Extract the (x, y) coordinate from the center of the cell holding the provided text.  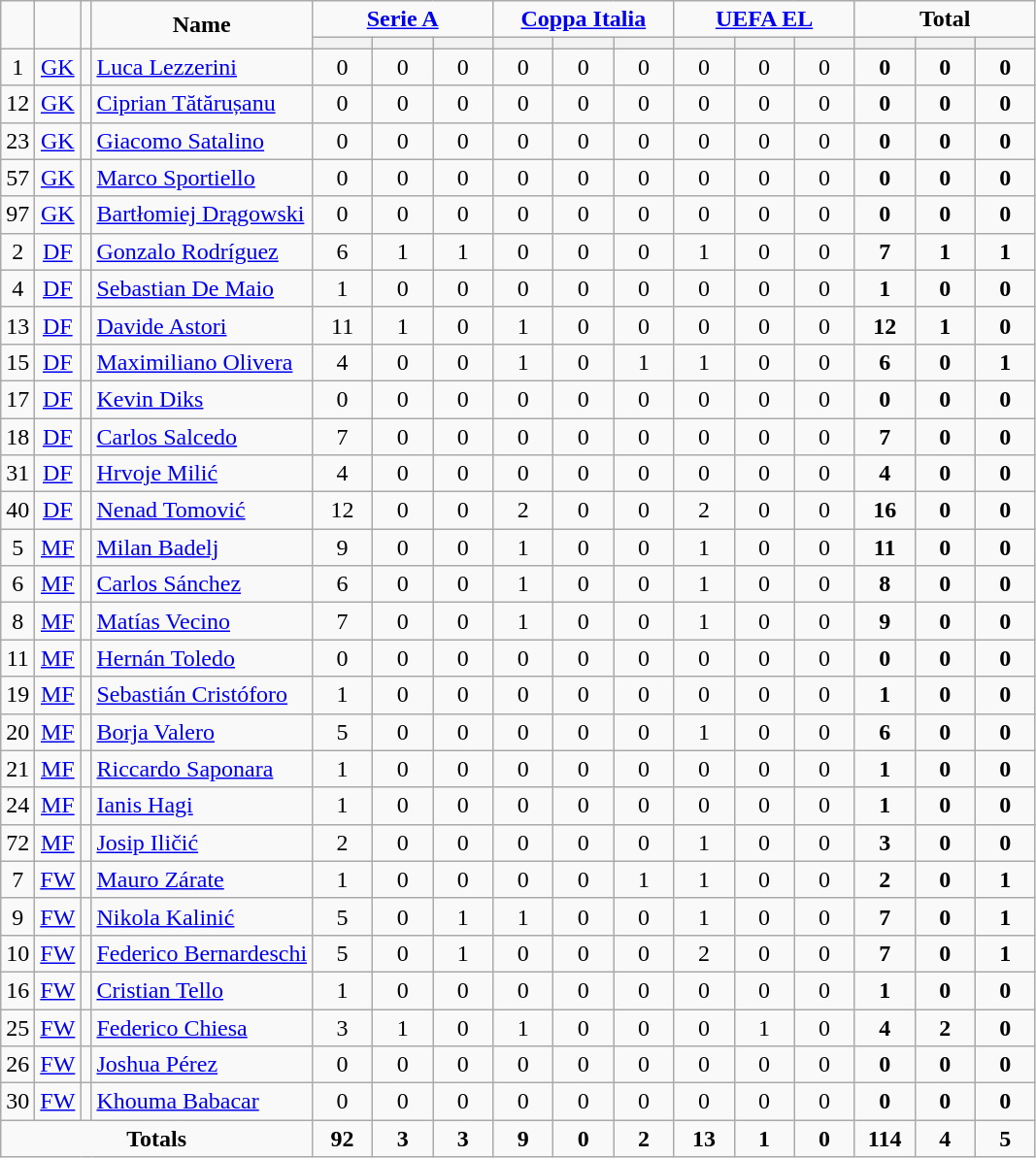
19 (17, 695)
Coppa Italia (584, 19)
15 (17, 362)
Bartłomiej Drągowski (202, 215)
Josip Iličić (202, 843)
Sebastián Cristóforo (202, 695)
Luca Lezzerini (202, 67)
72 (17, 843)
Federico Chiesa (202, 1028)
26 (17, 1065)
UEFA EL (764, 19)
31 (17, 474)
18 (17, 436)
Mauro Zárate (202, 879)
Cristian Tello (202, 990)
Hernán Toledo (202, 658)
114 (885, 1139)
Borja Valero (202, 732)
Nenad Tomović (202, 511)
Serie A (403, 19)
24 (17, 806)
Federico Bernardeschi (202, 953)
Khouma Babacar (202, 1102)
Marco Sportiello (202, 178)
Nikola Kalinić (202, 916)
Ciprian Tătărușanu (202, 104)
Joshua Pérez (202, 1065)
92 (343, 1139)
Name (202, 25)
20 (17, 732)
Carlos Sánchez (202, 584)
21 (17, 769)
Matías Vecino (202, 621)
Carlos Salcedo (202, 436)
Maximiliano Olivera (202, 362)
Total (945, 19)
30 (17, 1102)
97 (17, 215)
Ianis Hagi (202, 806)
17 (17, 399)
Kevin Diks (202, 399)
Milan Badelj (202, 547)
Giacomo Satalino (202, 141)
25 (17, 1028)
Sebastian De Maio (202, 288)
23 (17, 141)
40 (17, 511)
57 (17, 178)
Davide Astori (202, 325)
Hrvoje Milić (202, 474)
Riccardo Saponara (202, 769)
Gonzalo Rodríguez (202, 251)
10 (17, 953)
Totals (157, 1139)
